Output the [x, y] coordinate of the center of the cell containing the given text.  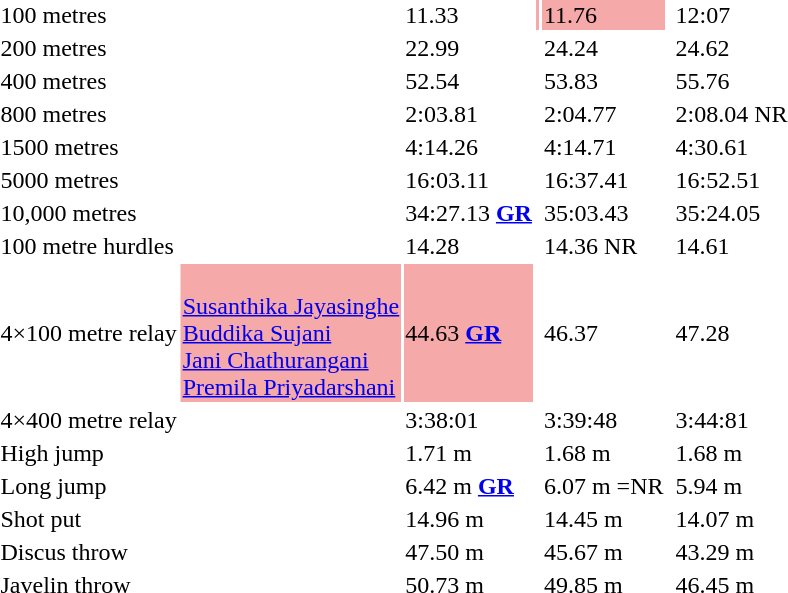
6.42 m GR [469, 486]
14.45 m [604, 519]
1.71 m [469, 453]
6.07 m =NR [604, 486]
Susanthika JayasingheBuddika SujaniJani ChathuranganiPremila Priyadarshani [291, 333]
11.76 [604, 15]
47.50 m [469, 552]
14.96 m [469, 519]
11.33 [469, 15]
3:39:48 [604, 420]
4:14.26 [469, 147]
46.37 [604, 333]
44.63 GR [469, 333]
1.68 m [604, 453]
16:37.41 [604, 180]
14.28 [469, 246]
34:27.13 GR [469, 213]
35:03.43 [604, 213]
3:38:01 [469, 420]
22.99 [469, 48]
14.36 NR [604, 246]
45.67 m [604, 552]
24.24 [604, 48]
4:14.71 [604, 147]
16:03.11 [469, 180]
2:03.81 [469, 114]
2:04.77 [604, 114]
53.83 [604, 81]
52.54 [469, 81]
